Return [X, Y] of the center of cell containing provided text 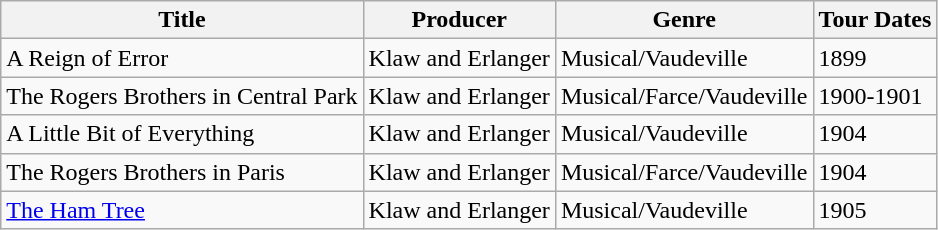
The Rogers Brothers in Paris [182, 172]
A Little Bit of Everything [182, 134]
Genre [684, 20]
The Ham Tree [182, 210]
1905 [875, 210]
The Rogers Brothers in Central Park [182, 96]
1900-1901 [875, 96]
Tour Dates [875, 20]
A Reign of Error [182, 58]
1899 [875, 58]
Title [182, 20]
Producer [459, 20]
